Capture the cell that displays the provided text and extract its (X, Y) central coordinate. 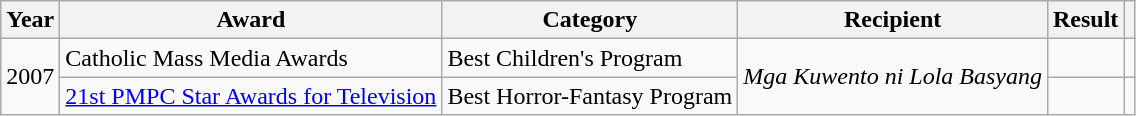
Recipient (893, 20)
Result (1085, 20)
Best Horror-Fantasy Program (590, 96)
Award (251, 20)
Year (30, 20)
Mga Kuwento ni Lola Basyang (893, 77)
21st PMPC Star Awards for Television (251, 96)
2007 (30, 77)
Best Children's Program (590, 58)
Catholic Mass Media Awards (251, 58)
Category (590, 20)
